Determine the [x, y] coordinate at the center of the cell enclosing the given text.  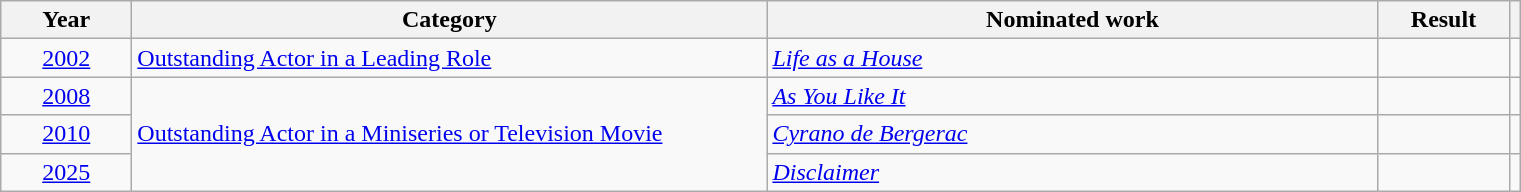
Nominated work [1072, 20]
Outstanding Actor in a Miniseries or Television Movie [450, 134]
2008 [66, 96]
Disclaimer [1072, 172]
2010 [66, 134]
Outstanding Actor in a Leading Role [450, 58]
Result [1444, 20]
Life as a House [1072, 58]
2002 [66, 58]
Cyrano de Bergerac [1072, 134]
Category [450, 20]
As You Like It [1072, 96]
Year [66, 20]
2025 [66, 172]
